Return (X, Y) of the center of cell containing provided text 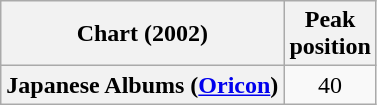
Chart (2002) (142, 34)
40 (330, 85)
Japanese Albums (Oricon) (142, 85)
Peakposition (330, 34)
